Capture the cell that displays the provided text and extract its (X, Y) central coordinate. 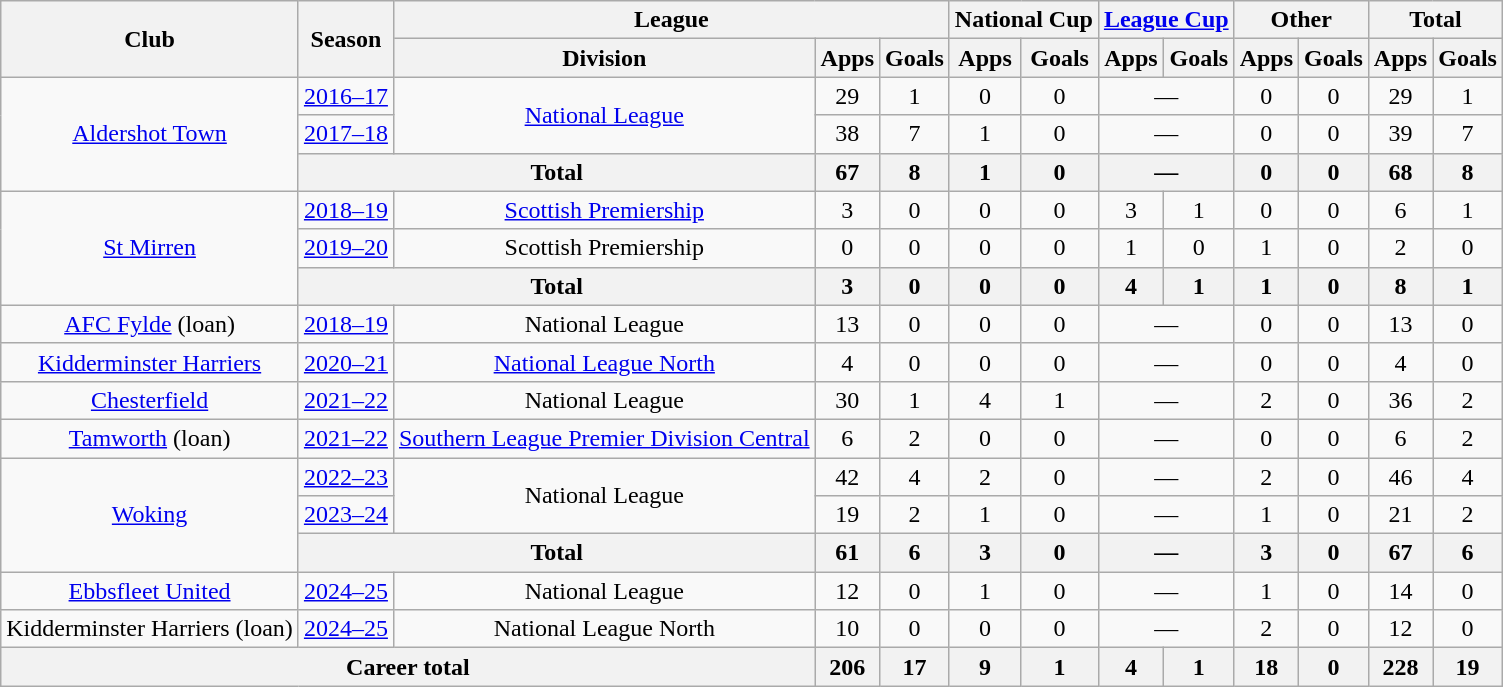
Woking (150, 515)
Chesterfield (150, 400)
14 (1400, 591)
9 (985, 667)
National Cup (1024, 20)
Season (346, 39)
Other (1301, 20)
68 (1400, 172)
Tamworth (loan) (150, 438)
21 (1400, 515)
2022–23 (346, 477)
Club (150, 39)
36 (1400, 400)
Southern League Premier Division Central (604, 438)
39 (1400, 134)
Kidderminster Harriers (150, 362)
17 (915, 667)
10 (847, 629)
2017–18 (346, 134)
Kidderminster Harriers (loan) (150, 629)
Division (604, 58)
Ebbsfleet United (150, 591)
St Mirren (150, 248)
League Cup (1166, 20)
2020–21 (346, 362)
AFC Fylde (loan) (150, 324)
228 (1400, 667)
46 (1400, 477)
42 (847, 477)
2016–17 (346, 96)
Career total (408, 667)
61 (847, 553)
18 (1266, 667)
2019–20 (346, 248)
League (671, 20)
2023–24 (346, 515)
38 (847, 134)
Aldershot Town (150, 134)
206 (847, 667)
30 (847, 400)
